From the cell containing the given text, extract its center point as [X, Y] coordinate. 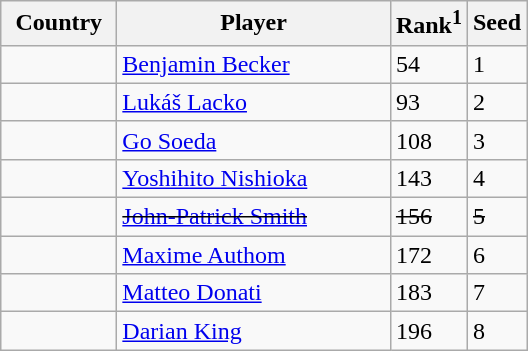
8 [496, 331]
Matteo Donati [254, 293]
Benjamin Becker [254, 64]
Player [254, 24]
7 [496, 293]
Go Soeda [254, 140]
156 [428, 217]
3 [496, 140]
John-Patrick Smith [254, 217]
Seed [496, 24]
Darian King [254, 331]
1 [496, 64]
Country [59, 24]
183 [428, 293]
6 [496, 255]
Rank1 [428, 24]
143 [428, 178]
54 [428, 64]
93 [428, 102]
172 [428, 255]
4 [496, 178]
5 [496, 217]
108 [428, 140]
2 [496, 102]
Lukáš Lacko [254, 102]
196 [428, 331]
Yoshihito Nishioka [254, 178]
Maxime Authom [254, 255]
